Return the [x, y] coordinate for the center point of the cell that contains the specified text.  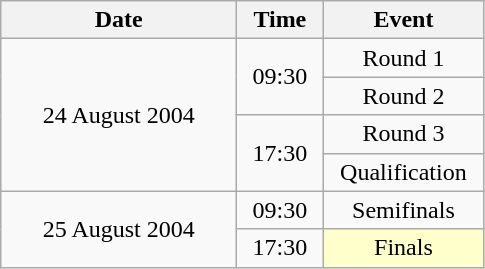
Time [280, 20]
Round 1 [404, 58]
Finals [404, 248]
24 August 2004 [119, 115]
25 August 2004 [119, 229]
Date [119, 20]
Event [404, 20]
Round 2 [404, 96]
Qualification [404, 172]
Semifinals [404, 210]
Round 3 [404, 134]
